Extract the (x, y) coordinate from the center of the cell holding the provided text.  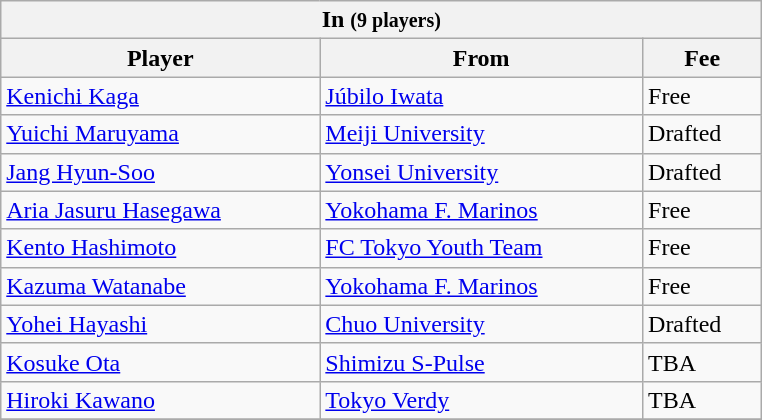
Meiji University (482, 134)
Kento Hashimoto (160, 248)
Yonsei University (482, 172)
Kenichi Kaga (160, 96)
Tokyo Verdy (482, 400)
Kazuma Watanabe (160, 286)
Júbilo Iwata (482, 96)
Fee (702, 58)
FC Tokyo Youth Team (482, 248)
In (9 players) (382, 20)
From (482, 58)
Jang Hyun-Soo (160, 172)
Hiroki Kawano (160, 400)
Yuichi Maruyama (160, 134)
Shimizu S-Pulse (482, 362)
Kosuke Ota (160, 362)
Player (160, 58)
Aria Jasuru Hasegawa (160, 210)
Chuo University (482, 324)
Yohei Hayashi (160, 324)
